From the cell containing the given text, extract its center point as (x, y) coordinate. 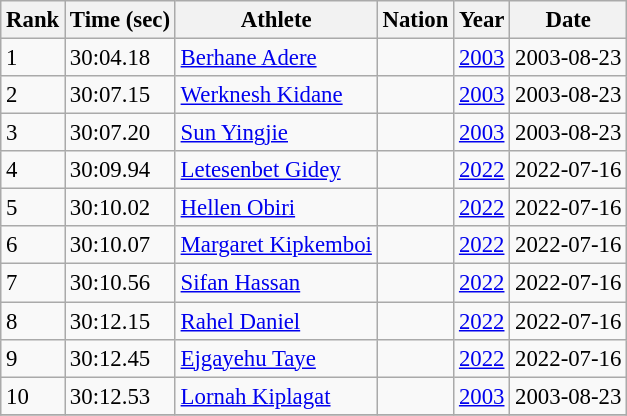
30:04.18 (120, 58)
Werknesh Kidane (276, 95)
30:12.15 (120, 321)
30:12.53 (120, 396)
4 (33, 170)
Date (568, 20)
30:07.15 (120, 95)
6 (33, 245)
30:10.02 (120, 208)
30:09.94 (120, 170)
7 (33, 283)
Letesenbet Gidey (276, 170)
30:07.20 (120, 133)
Lornah Kiplagat (276, 396)
10 (33, 396)
Athlete (276, 20)
2 (33, 95)
1 (33, 58)
Nation (415, 20)
Time (sec) (120, 20)
Sun Yingjie (276, 133)
3 (33, 133)
Rank (33, 20)
Margaret Kipkemboi (276, 245)
Rahel Daniel (276, 321)
8 (33, 321)
Hellen Obiri (276, 208)
9 (33, 358)
30:10.07 (120, 245)
Ejgayehu Taye (276, 358)
Berhane Adere (276, 58)
Sifan Hassan (276, 283)
30:12.45 (120, 358)
Year (482, 20)
5 (33, 208)
30:10.56 (120, 283)
